Return the (x, y) coordinate for the center point of the cell that contains the specified text.  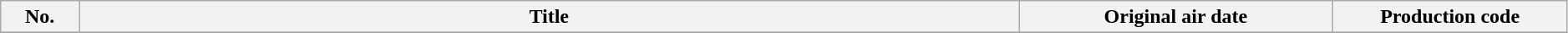
Production code (1450, 17)
Title (550, 17)
Original air date (1176, 17)
No. (40, 17)
